Return the [x, y] coordinate for the center point of the cell that contains the specified text.  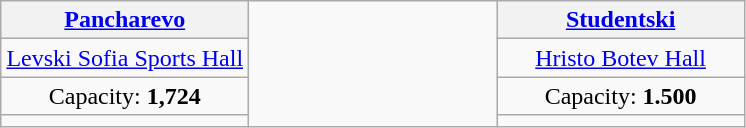
Capacity: 1,724 [125, 96]
Levski Sofia Sports Hall [125, 58]
Studentski [621, 20]
Pancharevo [125, 20]
Capacity: 1.500 [621, 96]
Hristo Botev Hall [621, 58]
